Return the (x, y) coordinate for the center point of the cell that contains the specified text.  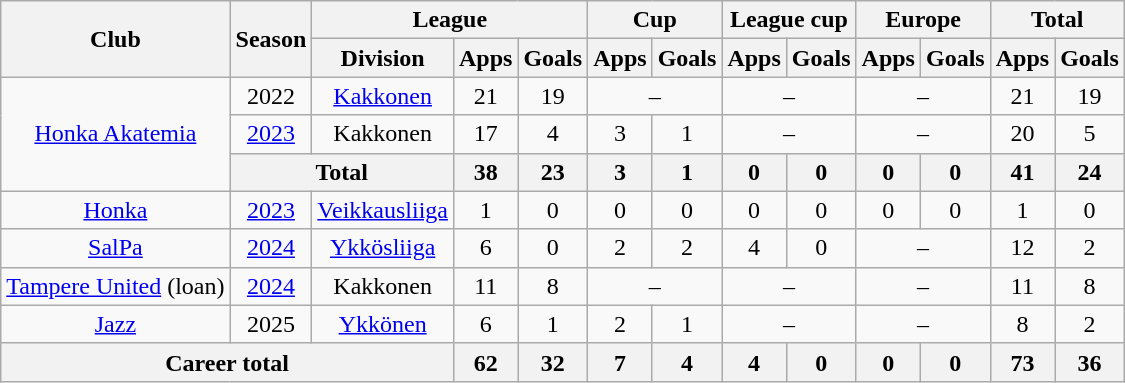
2022 (271, 96)
Tampere United (loan) (116, 286)
Jazz (116, 324)
17 (485, 134)
Season (271, 39)
23 (553, 172)
Ykkönen (383, 324)
32 (553, 362)
League (450, 20)
7 (620, 362)
Cup (655, 20)
38 (485, 172)
Europe (923, 20)
Division (383, 58)
12 (1022, 248)
Career total (228, 362)
36 (1090, 362)
62 (485, 362)
Club (116, 39)
SalPa (116, 248)
Honka Akatemia (116, 134)
Honka (116, 210)
24 (1090, 172)
5 (1090, 134)
Veikkausliiga (383, 210)
League cup (789, 20)
20 (1022, 134)
41 (1022, 172)
73 (1022, 362)
Ykkösliiga (383, 248)
2025 (271, 324)
